Search for the cell housing the specified text and yield its (x, y) center coordinate. 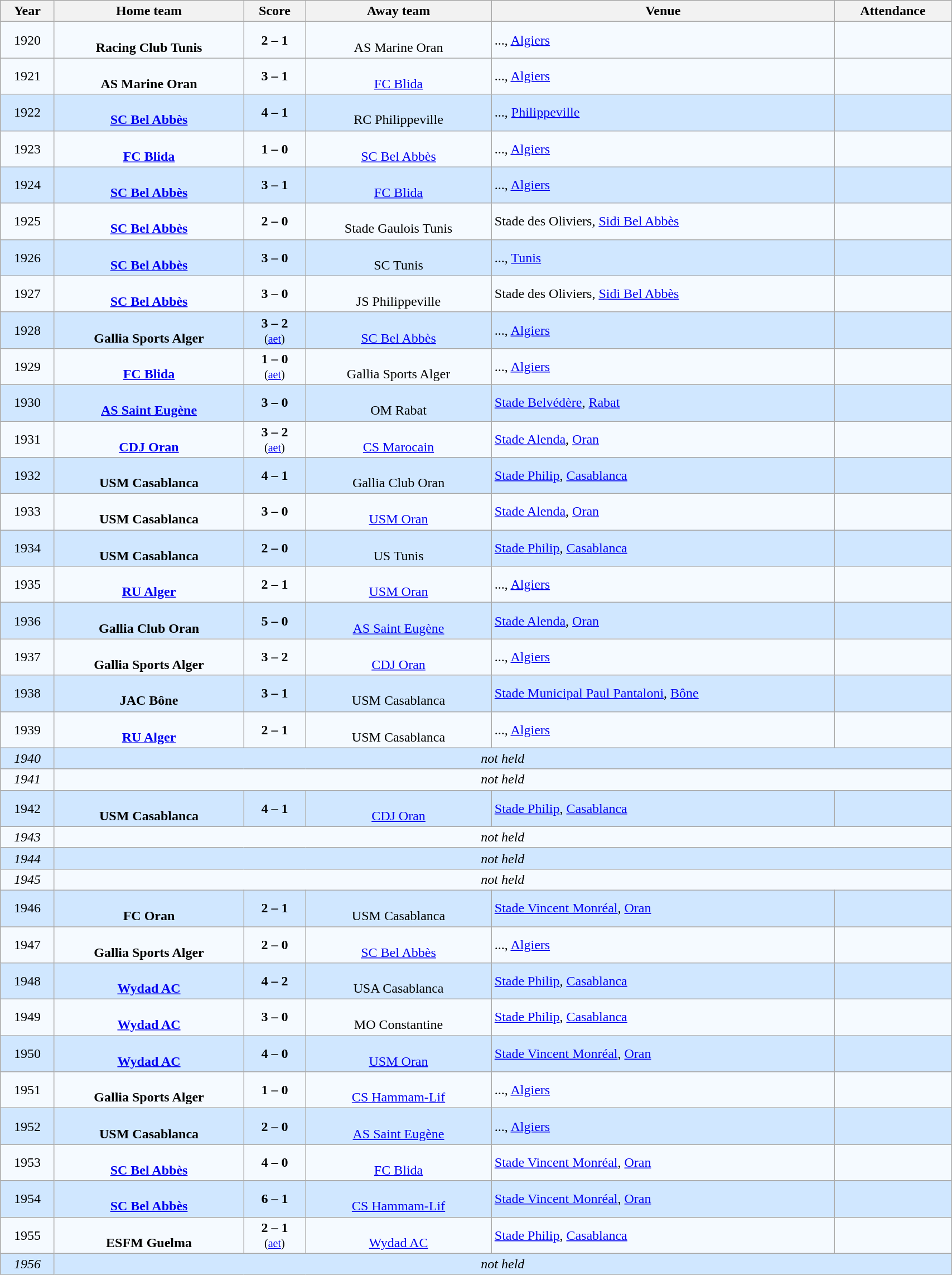
Racing Club Tunis (149, 40)
JS Philippeville (398, 294)
3 – 2 (274, 657)
1938 (27, 693)
1937 (27, 657)
Score (274, 11)
1954 (27, 1199)
JAC Bône (149, 693)
1948 (27, 981)
OM Rabat (398, 403)
Stade Belvédère, Rabat (663, 403)
1928 (27, 330)
1935 (27, 585)
1955 (27, 1235)
1951 (27, 1090)
Stade Municipal Paul Pantaloni, Bône (663, 693)
Stade Gaulois Tunis (398, 221)
Home team (149, 11)
1921 (27, 76)
Venue (663, 11)
1945 (27, 879)
4 – 2 (274, 981)
5 – 0 (274, 620)
1941 (27, 780)
1940 (27, 758)
1930 (27, 403)
1943 (27, 837)
1939 (27, 730)
1931 (27, 439)
1922 (27, 113)
Attendance (892, 11)
1924 (27, 185)
1932 (27, 475)
1933 (27, 512)
US Tunis (398, 548)
1952 (27, 1126)
1926 (27, 258)
MO Constantine (398, 1018)
1923 (27, 148)
1949 (27, 1018)
6 – 1 (274, 1199)
..., Philippeville (663, 113)
1927 (27, 294)
1934 (27, 548)
1936 (27, 620)
1925 (27, 221)
1947 (27, 944)
..., Tunis (663, 258)
Year (27, 11)
1920 (27, 40)
1942 (27, 808)
FC Oran (149, 908)
CS Marocain (398, 439)
RC Philippeville (398, 113)
Away team (398, 11)
1953 (27, 1163)
SC Tunis (398, 258)
1956 (27, 1264)
1946 (27, 908)
2 – 1(aet) (274, 1235)
ESFM Guelma (149, 1235)
1944 (27, 858)
1 – 0(aet) (274, 366)
1929 (27, 366)
USA Casablanca (398, 981)
1950 (27, 1053)
